For the text-containing cell, return its midpoint in (X, Y) coordinate format. 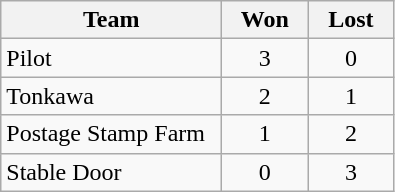
Won (265, 20)
Lost (351, 20)
Pilot (112, 58)
Tonkawa (112, 96)
Stable Door (112, 172)
Team (112, 20)
Postage Stamp Farm (112, 134)
